Detect which cell encompasses the target text, then output its [X, Y] center coordinate. 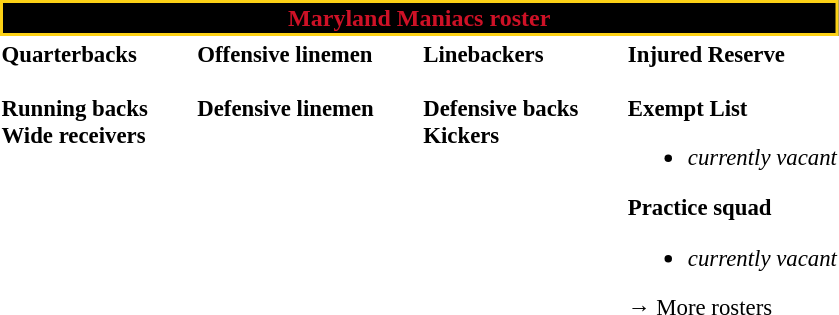
Maryland Maniacs roster [419, 18]
